Search for the cell housing the specified text and yield its (x, y) center coordinate. 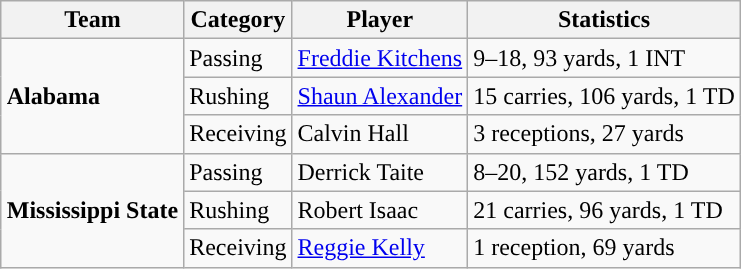
9–18, 93 yards, 1 INT (604, 58)
Reggie Kelly (380, 248)
Freddie Kitchens (380, 58)
Alabama (92, 96)
Team (92, 20)
Player (380, 20)
1 reception, 69 yards (604, 248)
15 carries, 106 yards, 1 TD (604, 96)
Mississippi State (92, 210)
Shaun Alexander (380, 96)
Calvin Hall (380, 134)
3 receptions, 27 yards (604, 134)
Category (238, 20)
Derrick Taite (380, 172)
21 carries, 96 yards, 1 TD (604, 210)
Robert Isaac (380, 210)
8–20, 152 yards, 1 TD (604, 172)
Statistics (604, 20)
